Return the [X, Y] coordinate for the center point of the cell that contains the specified text.  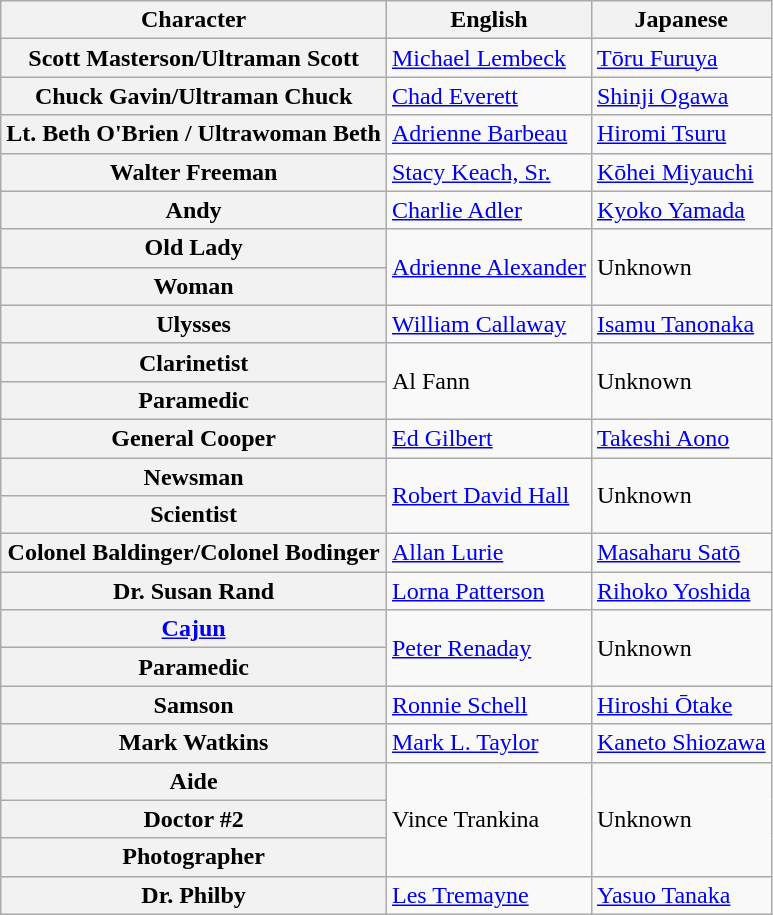
Photographer [194, 857]
Adrienne Alexander [488, 267]
Japanese [681, 20]
Adrienne Barbeau [488, 134]
Newsman [194, 477]
Ulysses [194, 324]
Old Lady [194, 248]
Allan Lurie [488, 553]
Walter Freeman [194, 172]
Aide [194, 781]
Tōru Furuya [681, 58]
Dr. Susan Rand [194, 591]
General Cooper [194, 438]
Al Fann [488, 381]
Scott Masterson/Ultraman Scott [194, 58]
William Callaway [488, 324]
Ed Gilbert [488, 438]
Character [194, 20]
Yasuo Tanaka [681, 895]
Scientist [194, 515]
Mark L. Taylor [488, 743]
Mark Watkins [194, 743]
Clarinetist [194, 362]
Charlie Adler [488, 210]
Chad Everett [488, 96]
Peter Renaday [488, 648]
English [488, 20]
Isamu Tanonaka [681, 324]
Hiromi Tsuru [681, 134]
Cajun [194, 629]
Takeshi Aono [681, 438]
Rihoko Yoshida [681, 591]
Michael Lembeck [488, 58]
Samson [194, 705]
Stacy Keach, Sr. [488, 172]
Masaharu Satō [681, 553]
Vince Trankina [488, 819]
Lorna Patterson [488, 591]
Woman [194, 286]
Kōhei Miyauchi [681, 172]
Ronnie Schell [488, 705]
Andy [194, 210]
Les Tremayne [488, 895]
Colonel Baldinger/Colonel Bodinger [194, 553]
Hiroshi Ōtake [681, 705]
Shinji Ogawa [681, 96]
Dr. Philby [194, 895]
Kyoko Yamada [681, 210]
Doctor #2 [194, 819]
Lt. Beth O'Brien / Ultrawoman Beth [194, 134]
Chuck Gavin/Ultraman Chuck [194, 96]
Robert David Hall [488, 496]
Kaneto Shiozawa [681, 743]
